Provide the (X, Y) coordinate of the cell's center where the given text is located.  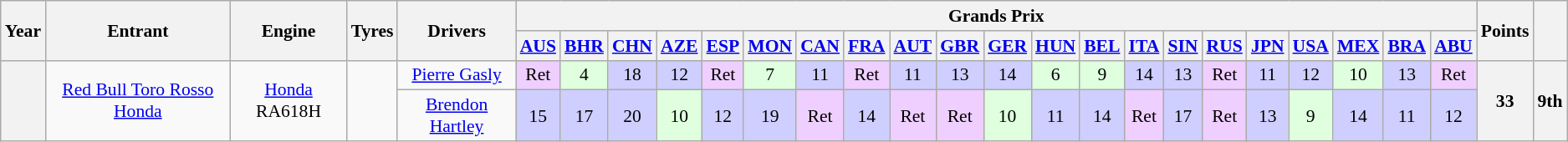
Red Bull Toro Rosso Honda (137, 100)
BRA (1407, 46)
ITA (1144, 46)
Points (1505, 30)
GBR (960, 46)
Tyres (373, 30)
BHR (584, 46)
18 (632, 75)
MON (769, 46)
Entrant (137, 30)
AUT (913, 46)
CAN (820, 46)
Brendon Hartley (457, 115)
AUS (539, 46)
FRA (866, 46)
MEX (1358, 46)
20 (632, 115)
15 (539, 115)
BEL (1102, 46)
SIN (1182, 46)
7 (769, 75)
HUN (1055, 46)
CHN (632, 46)
33 (1505, 100)
Year (23, 30)
4 (584, 75)
Engine (289, 30)
RUS (1224, 46)
GER (1007, 46)
Honda RA618H (289, 100)
Pierre Gasly (457, 75)
19 (769, 115)
Grands Prix (997, 16)
USA (1311, 46)
AZE (679, 46)
Drivers (457, 30)
ESP (723, 46)
JPN (1268, 46)
6 (1055, 75)
ABU (1453, 46)
9th (1550, 100)
